Search for the cell housing the specified text and yield its [x, y] center coordinate. 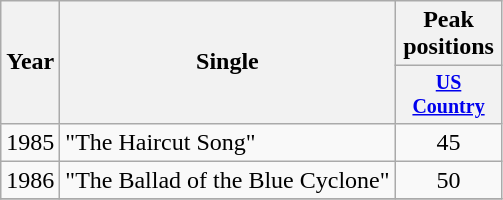
1986 [30, 180]
US Country [448, 94]
1985 [30, 142]
45 [448, 142]
Year [30, 62]
50 [448, 180]
"The Haircut Song" [228, 142]
"The Ballad of the Blue Cyclone" [228, 180]
Single [228, 62]
Peak positions [448, 34]
